Locate the cell with the specified text and output its (x, y) center coordinate. 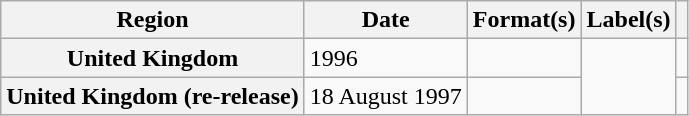
Date (386, 20)
18 August 1997 (386, 96)
Label(s) (628, 20)
Region (152, 20)
United Kingdom (re-release) (152, 96)
United Kingdom (152, 58)
1996 (386, 58)
Format(s) (524, 20)
